Return [X, Y] of the center of cell containing provided text 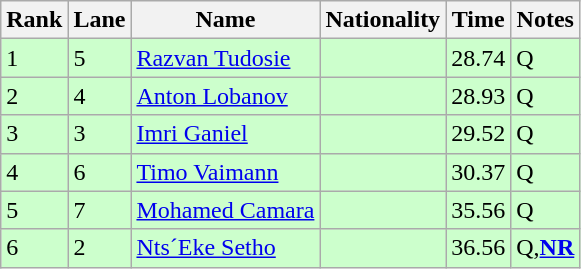
Lane [100, 20]
28.74 [478, 58]
Name [226, 20]
Timo Vaimann [226, 172]
36.56 [478, 248]
Imri Ganiel [226, 134]
Time [478, 20]
Rank [34, 20]
Anton Lobanov [226, 96]
Notes [546, 20]
Nts´Eke Setho [226, 248]
Nationality [383, 20]
Razvan Tudosie [226, 58]
29.52 [478, 134]
7 [100, 210]
1 [34, 58]
28.93 [478, 96]
Q,NR [546, 248]
30.37 [478, 172]
35.56 [478, 210]
Mohamed Camara [226, 210]
